Detect which cell encompasses the target text, then output its (x, y) center coordinate. 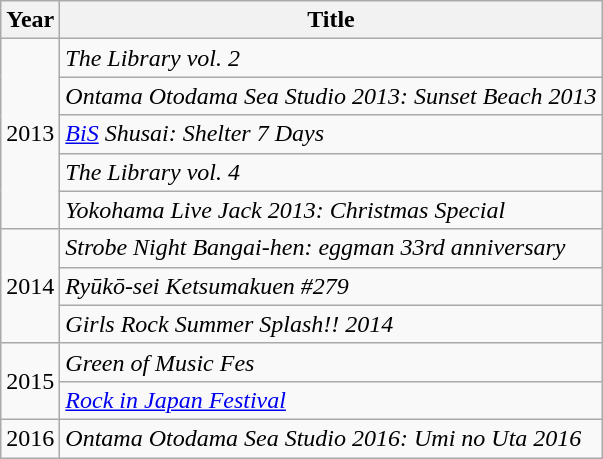
2015 (30, 381)
2016 (30, 438)
Rock in Japan Festival (331, 400)
Strobe Night Bangai-hen: eggman 33rd anniversary (331, 248)
BiS Shusai: Shelter 7 Days (331, 134)
Ontama Otodama Sea Studio 2013: Sunset Beach 2013 (331, 96)
Title (331, 20)
2014 (30, 286)
Ryūkō-sei Ketsumakuen #279 (331, 286)
The Library vol. 4 (331, 172)
2013 (30, 134)
Green of Music Fes (331, 362)
Ontama Otodama Sea Studio 2016: Umi no Uta 2016 (331, 438)
The Library vol. 2 (331, 58)
Year (30, 20)
Girls Rock Summer Splash!! 2014 (331, 324)
Yokohama Live Jack 2013: Christmas Special (331, 210)
